Provide the [X, Y] coordinate of the cell's center where the given text is located.  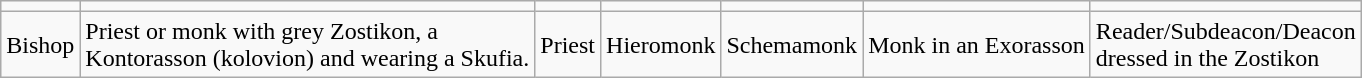
Reader/Subdeacon/Deacon dressed in the Zostikon [1226, 44]
Monk in an Exorasson [977, 44]
Priest [568, 44]
Schemamonk [792, 44]
Hieromonk [661, 44]
Priest or monk with grey Zostikon, a Kontorasson (kolovion) and wearing a Skufia. [308, 44]
Bishop [40, 44]
